Extract the [X, Y] coordinate from the center of the cell holding the provided text.  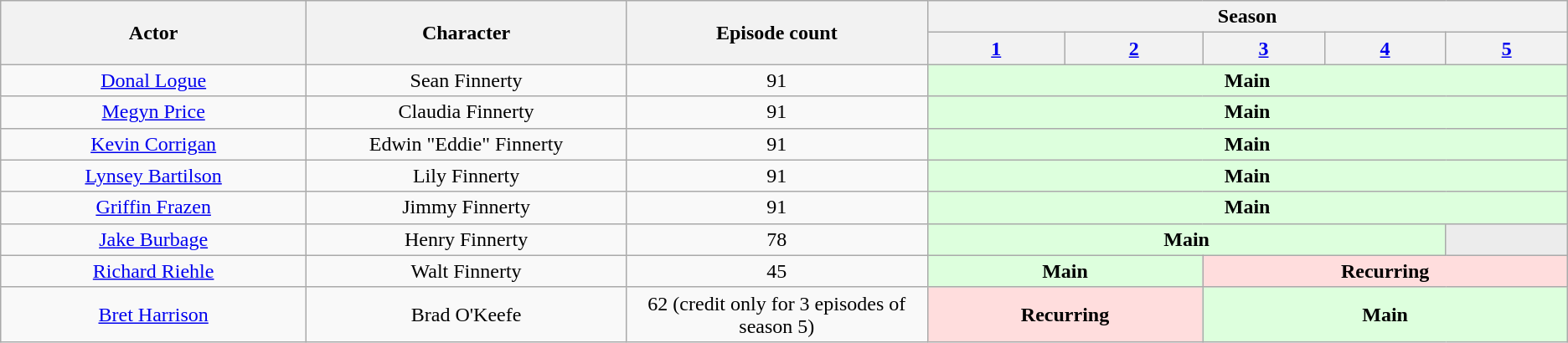
Claudia Finnerty [467, 112]
Megyn Price [154, 112]
1 [996, 49]
4 [1385, 49]
2 [1133, 49]
Kevin Corrigan [154, 144]
5 [1506, 49]
Sean Finnerty [467, 80]
Richard Riehle [154, 271]
Lily Finnerty [467, 176]
Character [467, 33]
3 [1263, 49]
Jimmy Finnerty [467, 207]
62 (credit only for 3 episodes of season 5) [777, 315]
78 [777, 239]
Jake Burbage [154, 239]
Walt Finnerty [467, 271]
Bret Harrison [154, 315]
45 [777, 271]
Griffin Frazen [154, 207]
Episode count [777, 33]
Lynsey Bartilson [154, 176]
Season [1247, 17]
Actor [154, 33]
Donal Logue [154, 80]
Brad O'Keefe [467, 315]
Edwin "Eddie" Finnerty [467, 144]
Henry Finnerty [467, 239]
